Provide the [x, y] coordinate of the cell's center where the given text is located.  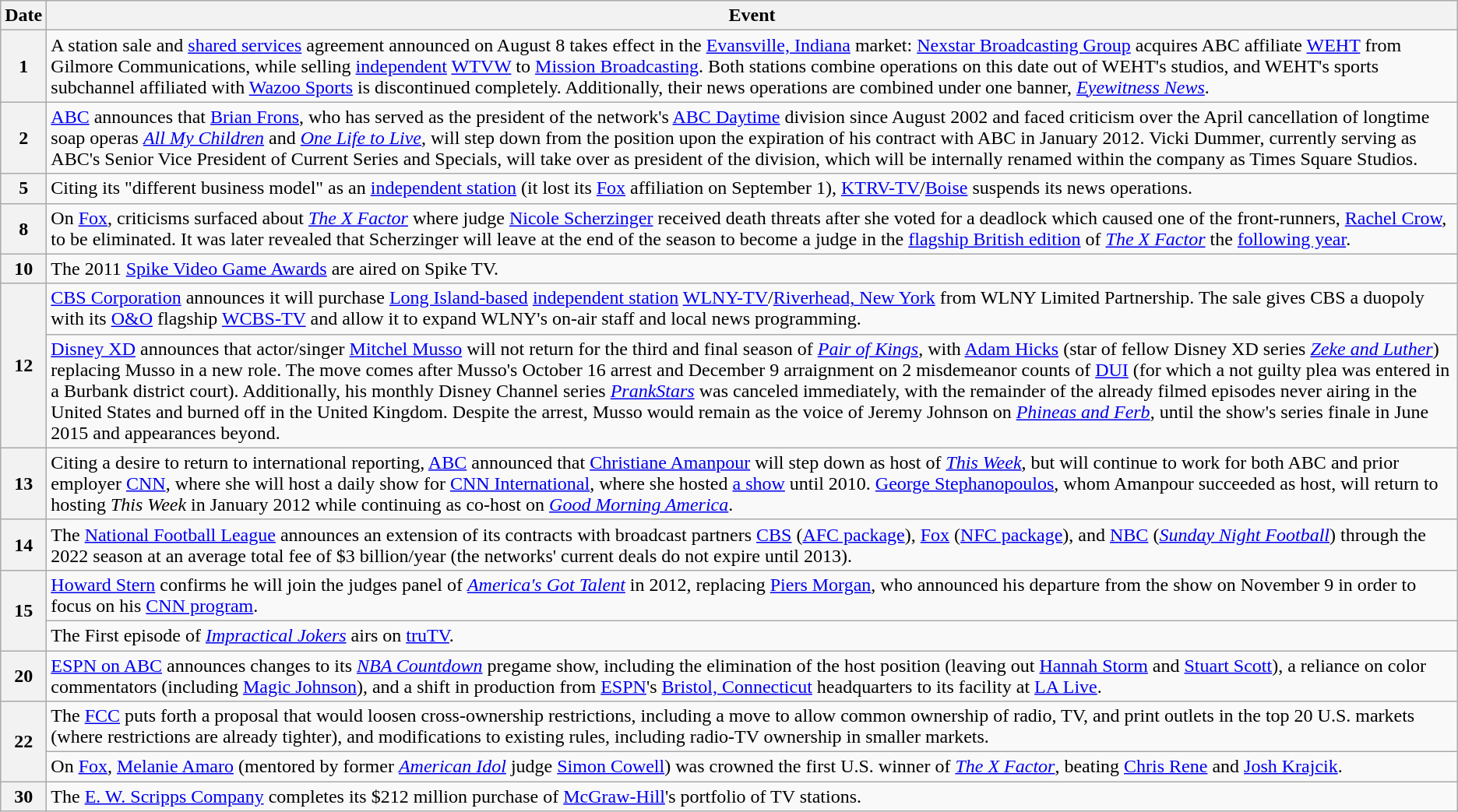
5 [23, 188]
The E. W. Scripps Company completes its $212 million purchase of McGraw-Hill's portfolio of TV stations. [752, 796]
10 [23, 269]
22 [23, 741]
13 [23, 483]
The 2011 Spike Video Game Awards are aired on Spike TV. [752, 269]
Date [23, 16]
2 [23, 138]
8 [23, 229]
12 [23, 366]
The First episode of Impractical Jokers airs on truTV. [752, 635]
20 [23, 676]
15 [23, 610]
Event [752, 16]
30 [23, 796]
14 [23, 545]
1 [23, 66]
